Return the [X, Y] coordinate for the center point of the cell that contains the specified text.  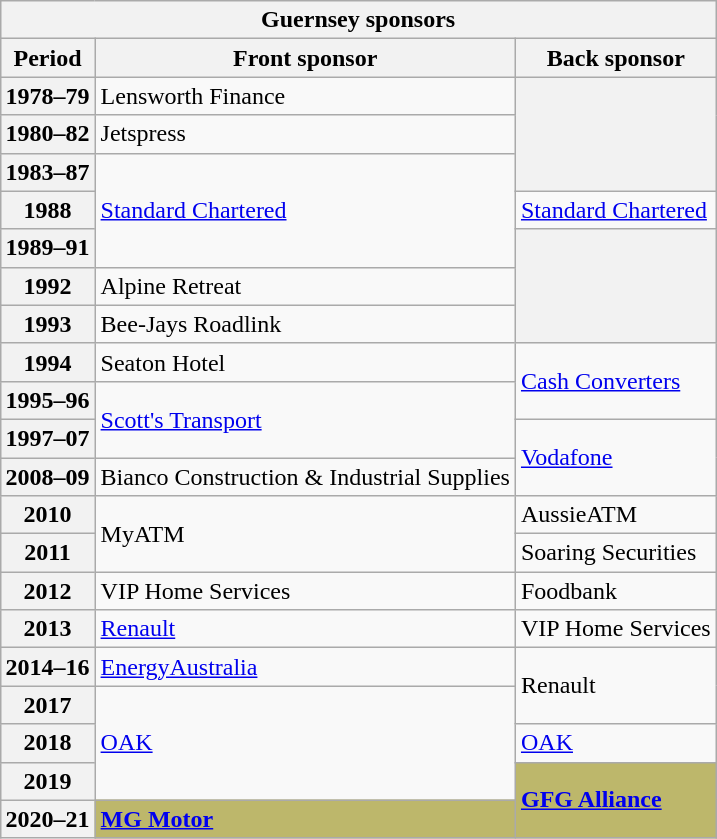
GFG Alliance [616, 800]
1994 [48, 362]
2014–16 [48, 667]
Cash Converters [616, 381]
1978–79 [48, 96]
2017 [48, 705]
Alpine Retreat [305, 286]
Front sponsor [305, 58]
2011 [48, 553]
2008–09 [48, 477]
1980–82 [48, 134]
Jetspress [305, 134]
Guernsey sponsors [358, 20]
MG Motor [305, 819]
Bee-Jays Roadlink [305, 324]
1997–07 [48, 438]
1983–87 [48, 172]
MyATM [305, 534]
1992 [48, 286]
Foodbank [616, 591]
Bianco Construction & Industrial Supplies [305, 477]
2013 [48, 629]
Period [48, 58]
Lensworth Finance [305, 96]
2010 [48, 515]
1995–96 [48, 400]
2020–21 [48, 819]
Scott's Transport [305, 419]
Seaton Hotel [305, 362]
2019 [48, 781]
AussieATM [616, 515]
Vodafone [616, 457]
1989–91 [48, 248]
1988 [48, 210]
Back sponsor [616, 58]
Soaring Securities [616, 553]
EnergyAustralia [305, 667]
1993 [48, 324]
2018 [48, 743]
2012 [48, 591]
